For the text-containing cell, return its midpoint in (X, Y) coordinate format. 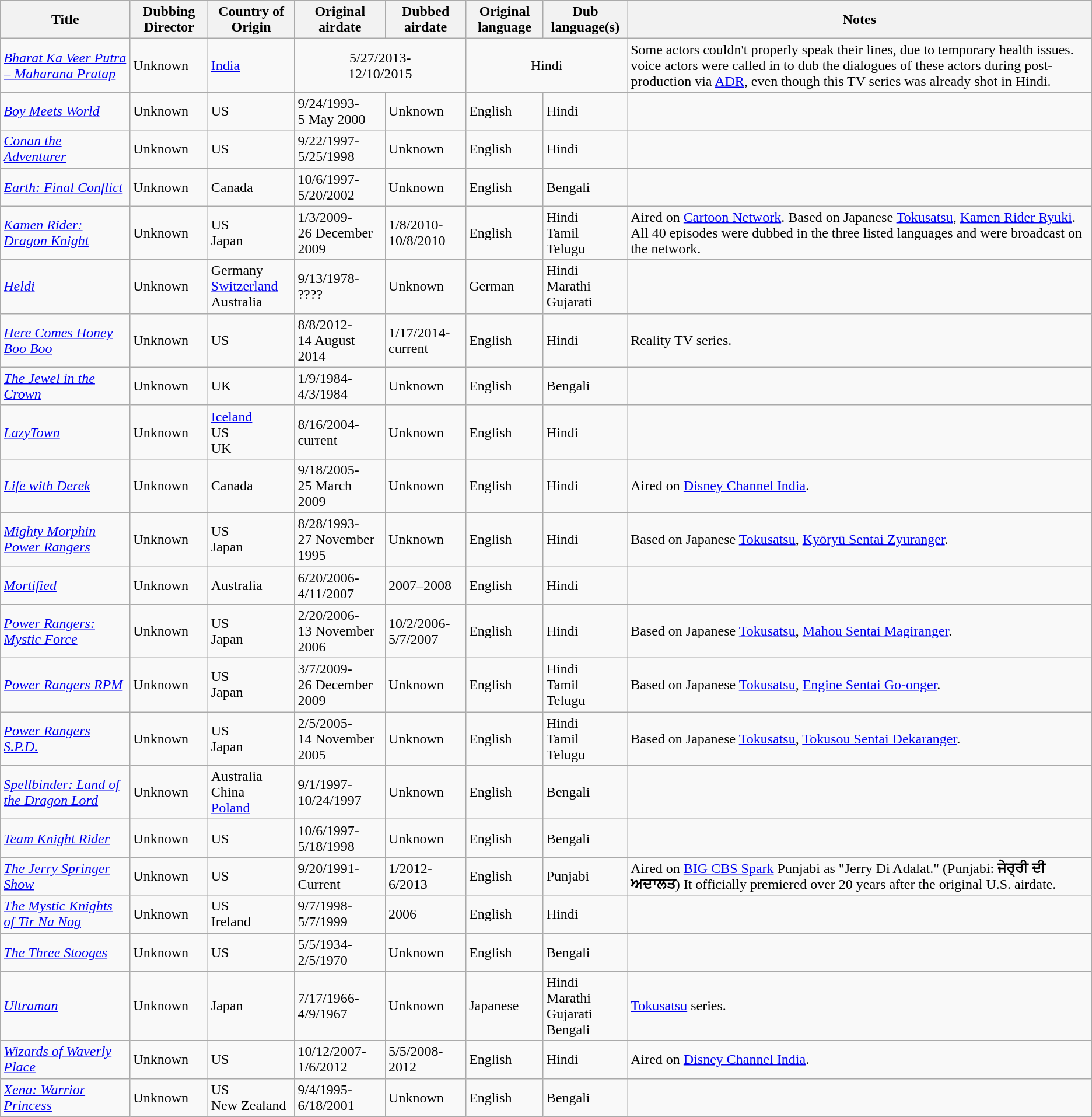
Original language (505, 20)
Country of Origin (251, 20)
5/5/2008-2012 (426, 1060)
US New Zealand (251, 1097)
Power Rangers S.P.D. (65, 739)
10/12/2007-1/6/2012 (340, 1060)
8/16/2004-current (340, 432)
Tokusatsu series. (860, 1006)
The Jerry Springer Show (65, 877)
India (251, 65)
Dubbed airdate (426, 20)
9/20/1991-Current (340, 877)
Here Comes Honey Boo Boo (65, 340)
1/17/2014-current (426, 340)
2/5/2005-14 November 2005 (340, 739)
Dub language(s) (585, 20)
Australia China Poland (251, 793)
Original airdate (340, 20)
9/4/1995-6/18/2001 (340, 1097)
The Mystic Knights of Tir Na Nog (65, 914)
2006 (426, 914)
Hindi Marathi Gujarati Bengali (585, 1006)
Power Rangers RPM (65, 685)
Boy Meets World (65, 111)
Germany Switzerland Australia (251, 287)
1/9/1984-4/3/1984 (340, 386)
German (505, 287)
6/20/2006-4/11/2007 (340, 585)
Australia (251, 585)
8/28/1993-27 November 1995 (340, 539)
Japanese (505, 1006)
Japan (251, 1006)
9/22/1997-5/25/1998 (340, 149)
9/24/1993-5 May 2000 (340, 111)
Based on Japanese Tokusatsu, Tokusou Sentai Dekaranger. (860, 739)
1/8/2010-10/8/2010 (426, 233)
10/2/2006-5/7/2007 (426, 631)
The Three Stooges (65, 952)
Hindi Marathi Gujarati (585, 287)
The Jewel in the Crown (65, 386)
9/7/1998-5/7/1999 (340, 914)
Ultraman (65, 1006)
1/2012-6/2013 (426, 877)
Based on Japanese Tokusatsu, Engine Sentai Go-onger. (860, 685)
Conan the Adventurer (65, 149)
Wizards of Waverly Place (65, 1060)
Spellbinder: Land of the Dragon Lord (65, 793)
Title (65, 20)
7/17/1966-4/9/1967 (340, 1006)
10/6/1997-5/20/2002 (340, 187)
Dubbing Director (169, 20)
Based on Japanese Tokusatsu, Kyōryū Sentai Zyuranger. (860, 539)
2/20/2006-13 November 2006 (340, 631)
Based on Japanese Tokusatsu, Mahou Sentai Magiranger. (860, 631)
Punjabi (585, 877)
8/8/2012-14 August 2014 (340, 340)
Kamen Rider: Dragon Knight (65, 233)
Life with Derek (65, 486)
Team Knight Rider (65, 838)
LazyTown (65, 432)
9/1/1997-10/24/1997 (340, 793)
Heldi (65, 287)
1/3/2009-26 December 2009 (340, 233)
Earth: Final Conflict (65, 187)
9/13/1978-???? (340, 287)
5/27/2013-12/10/2015 (380, 65)
9/18/2005-25 March 2009 (340, 486)
US Ireland (251, 914)
UK (251, 386)
5/5/1934-2/5/1970 (340, 952)
3/7/2009-26 December 2009 (340, 685)
2007–2008 (426, 585)
Bharat Ka Veer Putra – Maharana Pratap (65, 65)
Reality TV series. (860, 340)
Mortified (65, 585)
Mighty Morphin Power Rangers (65, 539)
10/6/1997-5/18/1998 (340, 838)
Xena: Warrior Princess (65, 1097)
Notes (860, 20)
Power Rangers: Mystic Force (65, 631)
Iceland US UK (251, 432)
